Detect which cell encompasses the target text, then output its (x, y) center coordinate. 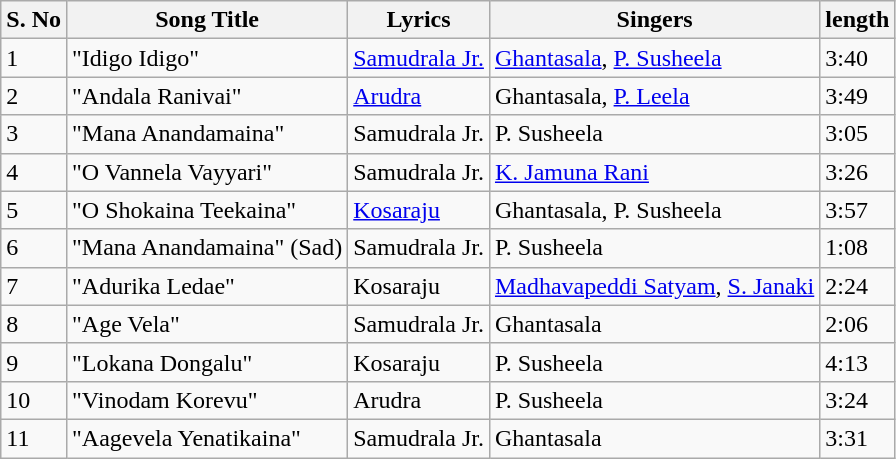
S. No (34, 20)
7 (34, 286)
2:24 (858, 286)
3:26 (858, 172)
9 (34, 362)
"Vinodam Korevu" (206, 400)
"Age Vela" (206, 324)
"O Shokaina Teekaina" (206, 210)
4:13 (858, 362)
Singers (654, 20)
3:49 (858, 96)
length (858, 20)
"Aagevela Yenatikaina" (206, 438)
5 (34, 210)
"O Vannela Vayyari" (206, 172)
"Andala Ranivai" (206, 96)
"Mana Anandamaina" (Sad) (206, 248)
8 (34, 324)
Ghantasala, P. Leela (654, 96)
10 (34, 400)
3 (34, 134)
Madhavapeddi Satyam, S. Janaki (654, 286)
4 (34, 172)
K. Jamuna Rani (654, 172)
3:40 (858, 58)
3:31 (858, 438)
1:08 (858, 248)
Lyrics (419, 20)
"Idigo Idigo" (206, 58)
3:05 (858, 134)
"Adurika Ledae" (206, 286)
2 (34, 96)
"Lokana Dongalu" (206, 362)
3:24 (858, 400)
6 (34, 248)
Song Title (206, 20)
"Mana Anandamaina" (206, 134)
1 (34, 58)
3:57 (858, 210)
2:06 (858, 324)
11 (34, 438)
